Extract the (X, Y) coordinate from the center of the cell holding the provided text.  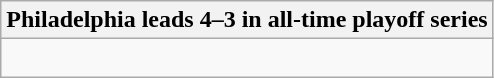
Philadelphia leads 4–3 in all-time playoff series (247, 20)
